Return (x, y) of the center of cell containing provided text 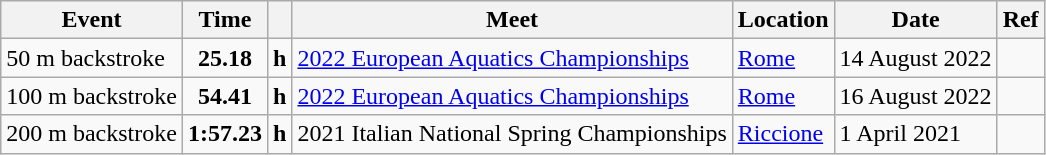
Time (224, 20)
50 m backstroke (92, 58)
Meet (512, 20)
100 m backstroke (92, 96)
1 April 2021 (916, 134)
Date (916, 20)
Event (92, 20)
Ref (1020, 20)
Location (783, 20)
14 August 2022 (916, 58)
2021 Italian National Spring Championships (512, 134)
Riccione (783, 134)
16 August 2022 (916, 96)
1:57.23 (224, 134)
200 m backstroke (92, 134)
25.18 (224, 58)
54.41 (224, 96)
